For the text-containing cell, return its midpoint in (x, y) coordinate format. 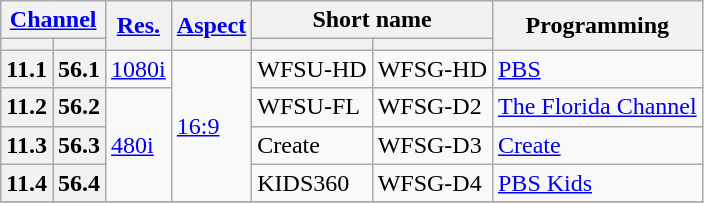
480i (139, 145)
56.4 (78, 183)
16:9 (211, 126)
WFSU-FL (312, 107)
WFSU-HD (312, 69)
WFSG-D2 (432, 107)
Aspect (211, 26)
The Florida Channel (597, 107)
Short name (372, 20)
WFSG-D4 (432, 183)
11.4 (27, 183)
WFSG-D3 (432, 145)
Res. (139, 26)
Programming (597, 26)
WFSG-HD (432, 69)
11.2 (27, 107)
KIDS360 (312, 183)
56.3 (78, 145)
11.3 (27, 145)
PBS (597, 69)
PBS Kids (597, 183)
11.1 (27, 69)
56.1 (78, 69)
1080i (139, 69)
Channel (54, 20)
56.2 (78, 107)
